Capture the cell that displays the provided text and extract its [x, y] central coordinate. 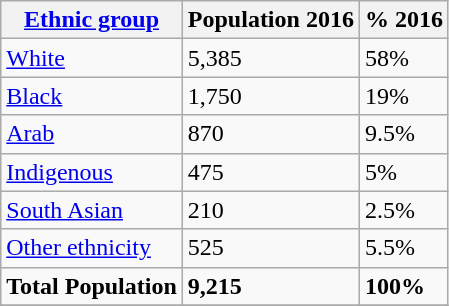
19% [404, 96]
Population 2016 [270, 20]
Other ethnicity [92, 248]
Total Population [92, 286]
Ethnic group [92, 20]
1,750 [270, 96]
Black [92, 96]
9,215 [270, 286]
Arab [92, 134]
9.5% [404, 134]
% 2016 [404, 20]
100% [404, 286]
South Asian [92, 210]
5,385 [270, 58]
White [92, 58]
58% [404, 58]
5% [404, 172]
525 [270, 248]
2.5% [404, 210]
Indigenous [92, 172]
5.5% [404, 248]
870 [270, 134]
475 [270, 172]
210 [270, 210]
